Pinpoint the cell where the given text exists, returning its (x, y) midpoint coordinate. 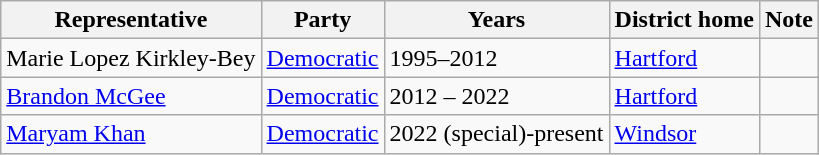
Note (788, 20)
Marie Lopez Kirkley-Bey (131, 58)
1995–2012 (496, 58)
2012 – 2022 (496, 96)
Maryam Khan (131, 134)
Representative (131, 20)
District home (684, 20)
Windsor (684, 134)
Party (322, 20)
Brandon McGee (131, 96)
Years (496, 20)
2022 (special)-present (496, 134)
